Extract the [x, y] coordinate from the center of the cell holding the provided text.  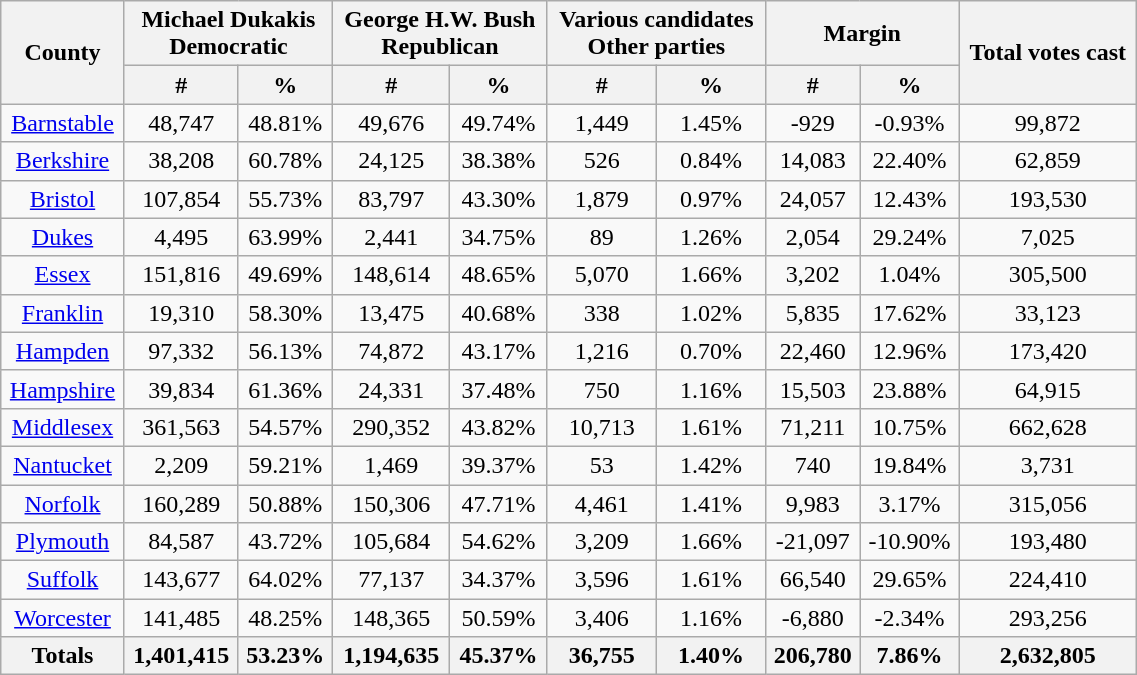
7,025 [1048, 237]
Hampden [63, 351]
Nantucket [63, 465]
9,983 [812, 503]
39,834 [181, 389]
36,755 [602, 656]
1,469 [392, 465]
60.78% [286, 161]
-21,097 [812, 542]
55.73% [286, 199]
38.38% [499, 161]
150,306 [392, 503]
Dukes [63, 237]
143,677 [181, 580]
361,563 [181, 427]
338 [602, 313]
45.37% [499, 656]
29.65% [910, 580]
54.57% [286, 427]
34.37% [499, 580]
24,331 [392, 389]
64.02% [286, 580]
Middlesex [63, 427]
59.21% [286, 465]
1.41% [710, 503]
2,441 [392, 237]
62,859 [1048, 161]
1.40% [710, 656]
County [63, 52]
3.17% [910, 503]
29.24% [910, 237]
77,137 [392, 580]
Essex [63, 275]
173,420 [1048, 351]
1.26% [710, 237]
24,125 [392, 161]
Totals [63, 656]
50.59% [499, 618]
12.96% [910, 351]
2,632,805 [1048, 656]
1,879 [602, 199]
39.37% [499, 465]
Michael DukakisDemocratic [228, 34]
Norfolk [63, 503]
43.30% [499, 199]
66,540 [812, 580]
4,495 [181, 237]
17.62% [910, 313]
56.13% [286, 351]
5,835 [812, 313]
5,070 [602, 275]
0.97% [710, 199]
526 [602, 161]
1,449 [602, 123]
1,216 [602, 351]
22.40% [910, 161]
3,202 [812, 275]
58.30% [286, 313]
105,684 [392, 542]
54.62% [499, 542]
38,208 [181, 161]
662,628 [1048, 427]
33,123 [1048, 313]
206,780 [812, 656]
3,596 [602, 580]
148,365 [392, 618]
-6,880 [812, 618]
22,460 [812, 351]
97,332 [181, 351]
64,915 [1048, 389]
290,352 [392, 427]
48,747 [181, 123]
84,587 [181, 542]
48.25% [286, 618]
305,500 [1048, 275]
George H.W. BushRepublican [440, 34]
53.23% [286, 656]
Franklin [63, 313]
315,056 [1048, 503]
-0.93% [910, 123]
13,475 [392, 313]
89 [602, 237]
10.75% [910, 427]
-2.34% [910, 618]
1.42% [710, 465]
63.99% [286, 237]
Plymouth [63, 542]
Suffolk [63, 580]
3,406 [602, 618]
74,872 [392, 351]
Various candidatesOther parties [656, 34]
740 [812, 465]
1.02% [710, 313]
24,057 [812, 199]
1,194,635 [392, 656]
19,310 [181, 313]
193,530 [1048, 199]
40.68% [499, 313]
49.69% [286, 275]
61.36% [286, 389]
3,731 [1048, 465]
12.43% [910, 199]
48.65% [499, 275]
151,816 [181, 275]
107,854 [181, 199]
0.84% [710, 161]
148,614 [392, 275]
1.04% [910, 275]
43.82% [499, 427]
19.84% [910, 465]
10,713 [602, 427]
49,676 [392, 123]
37.48% [499, 389]
47.71% [499, 503]
3,209 [602, 542]
Barnstable [63, 123]
14,083 [812, 161]
Hampshire [63, 389]
15,503 [812, 389]
43.17% [499, 351]
Total votes cast [1048, 52]
2,209 [181, 465]
34.75% [499, 237]
0.70% [710, 351]
224,410 [1048, 580]
293,256 [1048, 618]
23.88% [910, 389]
Bristol [63, 199]
141,485 [181, 618]
7.86% [910, 656]
99,872 [1048, 123]
Worcester [63, 618]
50.88% [286, 503]
4,461 [602, 503]
-10.90% [910, 542]
71,211 [812, 427]
1,401,415 [181, 656]
Berkshire [63, 161]
83,797 [392, 199]
160,289 [181, 503]
2,054 [812, 237]
48.81% [286, 123]
Margin [862, 34]
49.74% [499, 123]
53 [602, 465]
-929 [812, 123]
43.72% [286, 542]
750 [602, 389]
193,480 [1048, 542]
1.45% [710, 123]
